Find where the given text appears and provide that cell's center as (x, y) coordinate. 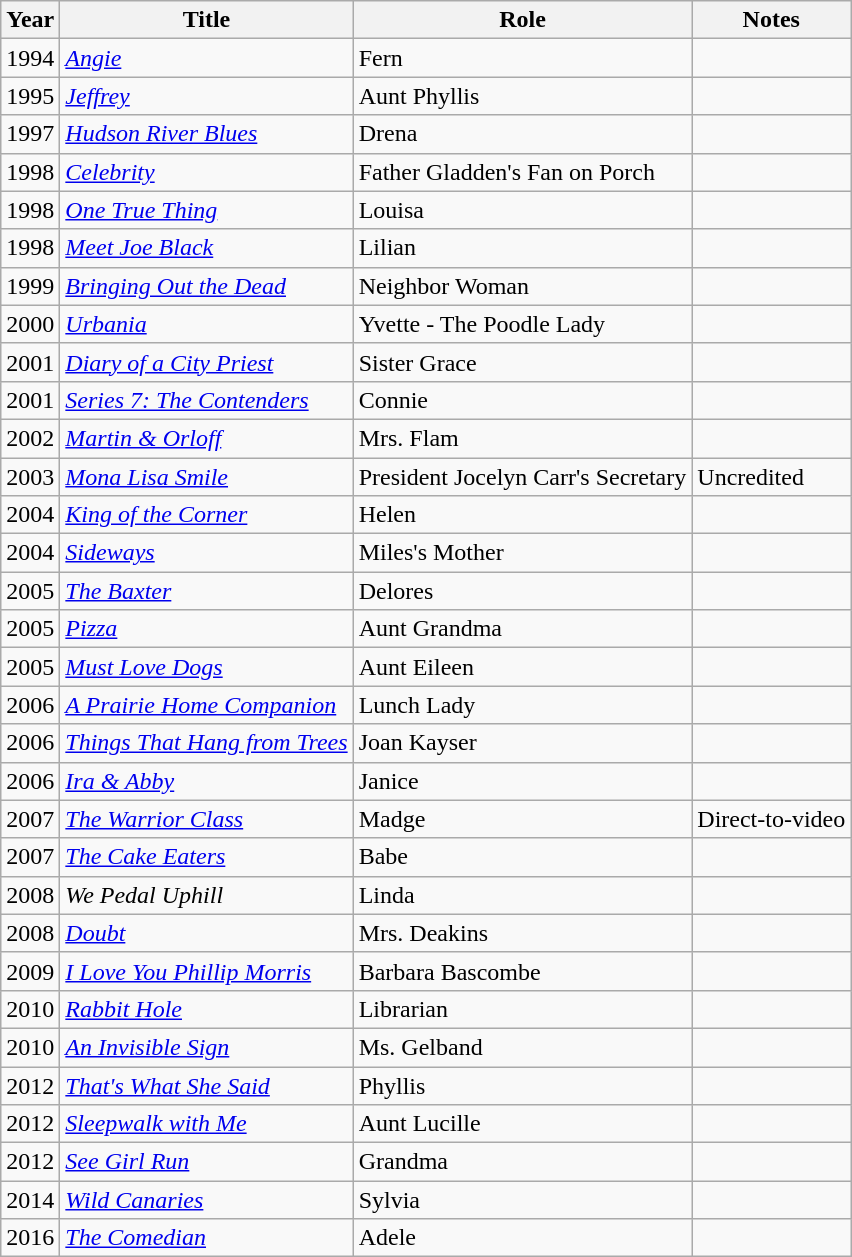
The Baxter (206, 591)
1999 (30, 286)
Adele (522, 1238)
Mrs. Deakins (522, 933)
Yvette - The Poodle Lady (522, 324)
King of the Corner (206, 515)
Rabbit Hole (206, 1009)
Barbara Bascombe (522, 971)
Must Love Dogs (206, 667)
See Girl Run (206, 1162)
The Warrior Class (206, 819)
Sleepwalk with Me (206, 1124)
Librarian (522, 1009)
Joan Kayser (522, 743)
Phyllis (522, 1085)
Madge (522, 819)
The Cake Eaters (206, 857)
2016 (30, 1238)
Father Gladden's Fan on Porch (522, 172)
Miles's Mother (522, 553)
The Comedian (206, 1238)
Martin & Orloff (206, 438)
Louisa (522, 210)
An Invisible Sign (206, 1047)
1997 (30, 134)
Title (206, 20)
Babe (522, 857)
2000 (30, 324)
Aunt Phyllis (522, 96)
Urbania (206, 324)
Aunt Grandma (522, 629)
2003 (30, 477)
Lilian (522, 248)
Lunch Lady (522, 705)
Jeffrey (206, 96)
Doubt (206, 933)
Year (30, 20)
Delores (522, 591)
Sideways (206, 553)
Janice (522, 781)
Drena (522, 134)
1994 (30, 58)
Pizza (206, 629)
Neighbor Woman (522, 286)
Meet Joe Black (206, 248)
A Prairie Home Companion (206, 705)
Mona Lisa Smile (206, 477)
I Love You Phillip Morris (206, 971)
Helen (522, 515)
1995 (30, 96)
Role (522, 20)
Hudson River Blues (206, 134)
We Pedal Uphill (206, 895)
Celebrity (206, 172)
Fern (522, 58)
2009 (30, 971)
Linda (522, 895)
Wild Canaries (206, 1200)
That's What She Said (206, 1085)
Bringing Out the Dead (206, 286)
Ms. Gelband (522, 1047)
Aunt Lucille (522, 1124)
2002 (30, 438)
President Jocelyn Carr's Secretary (522, 477)
Sylvia (522, 1200)
Angie (206, 58)
Connie (522, 400)
Mrs. Flam (522, 438)
Ira & Abby (206, 781)
Series 7: The Contenders (206, 400)
Grandma (522, 1162)
Diary of a City Priest (206, 362)
Sister Grace (522, 362)
Things That Hang from Trees (206, 743)
Direct-to-video (772, 819)
One True Thing (206, 210)
Notes (772, 20)
Aunt Eileen (522, 667)
2014 (30, 1200)
Uncredited (772, 477)
